Return the (X, Y) coordinate for the center point of the cell that contains the specified text.  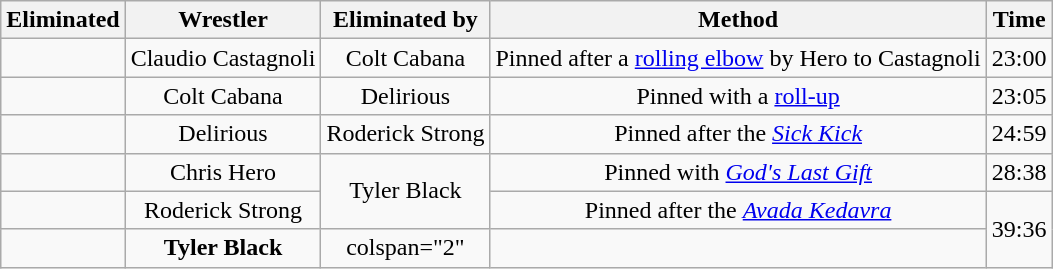
Claudio Castagnoli (223, 58)
Method (738, 20)
Wrestler (223, 20)
Pinned with God's Last Gift (738, 172)
Pinned after a rolling elbow by Hero to Castagnoli (738, 58)
28:38 (1019, 172)
23:00 (1019, 58)
Chris Hero (223, 172)
Eliminated by (406, 20)
24:59 (1019, 134)
Pinned after the Sick Kick (738, 134)
Pinned after the Avada Kedavra (738, 210)
Pinned with a roll-up (738, 96)
Time (1019, 20)
Eliminated (63, 20)
colspan="2" (406, 248)
23:05 (1019, 96)
39:36 (1019, 229)
